Determine the (X, Y) coordinate at the center of the cell enclosing the given text.  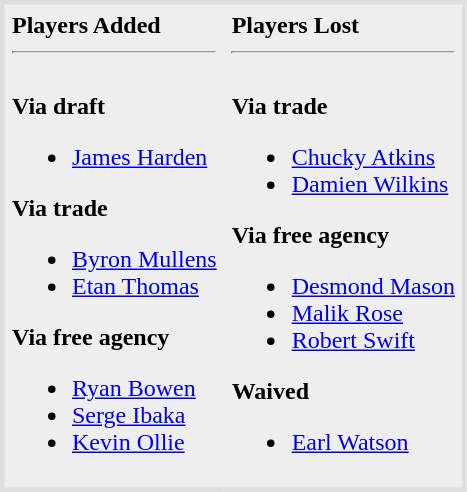
Players Lost Via tradeChucky AtkinsDamien WilkinsVia free agencyDesmond MasonMalik RoseRobert Swift WaivedEarl Watson (344, 246)
Players Added Via draftJames HardenVia tradeByron MullensEtan ThomasVia free agencyRyan BowenSerge IbakaKevin Ollie (113, 246)
